Scan for the cell matching the given text and deliver its [x, y] coordinate at center. 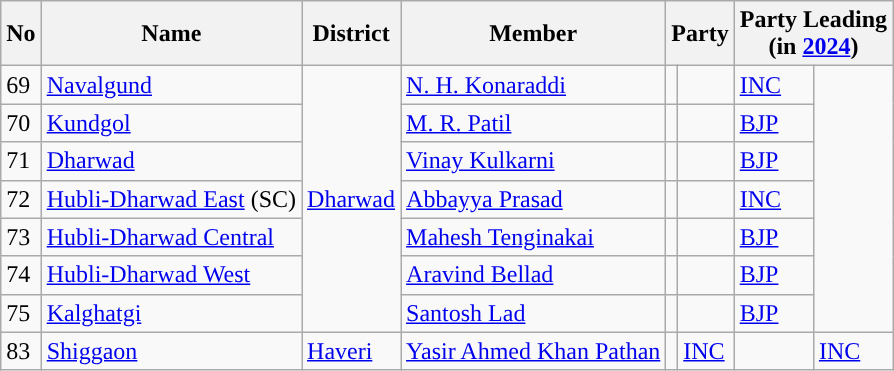
75 [21, 313]
Haveri [352, 351]
Shiggaon [171, 351]
District [352, 34]
Hubli-Dharwad West [171, 275]
74 [21, 275]
70 [21, 123]
No [21, 34]
Party Leading(in 2024) [813, 34]
72 [21, 199]
M. R. Patil [534, 123]
71 [21, 161]
Kalghatgi [171, 313]
Name [171, 34]
69 [21, 85]
Member [534, 34]
Hubli-Dharwad Central [171, 237]
Santosh Lad [534, 313]
Vinay Kulkarni [534, 161]
Yasir Ahmed Khan Pathan [534, 351]
Kundgol [171, 123]
N. H. Konaraddi [534, 85]
Hubli-Dharwad East (SC) [171, 199]
Navalgund [171, 85]
83 [21, 351]
Abbayya Prasad [534, 199]
73 [21, 237]
Party [700, 34]
Aravind Bellad [534, 275]
Mahesh Tenginakai [534, 237]
